Scan for the cell matching the given text and deliver its [x, y] coordinate at center. 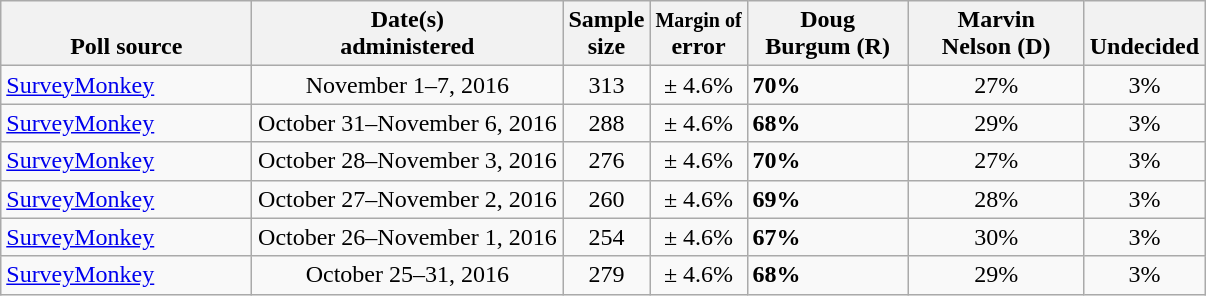
276 [606, 161]
October 26–November 1, 2016 [408, 237]
254 [606, 237]
DougBurgum (R) [828, 34]
313 [606, 85]
Margin oferror [698, 34]
30% [996, 237]
Poll source [126, 34]
Undecided [1144, 34]
67% [828, 237]
October 25–31, 2016 [408, 275]
MarvinNelson (D) [996, 34]
69% [828, 199]
279 [606, 275]
28% [996, 199]
260 [606, 199]
October 31–November 6, 2016 [408, 123]
Date(s)administered [408, 34]
October 27–November 2, 2016 [408, 199]
Samplesize [606, 34]
288 [606, 123]
October 28–November 3, 2016 [408, 161]
November 1–7, 2016 [408, 85]
